Provide the (x, y) coordinate of the cell's center where the given text is located.  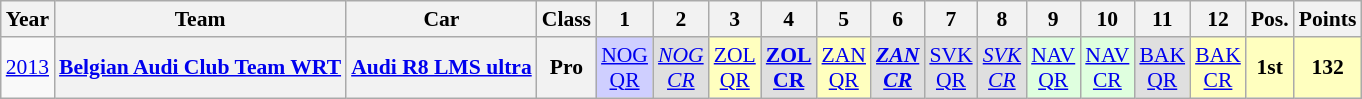
2 (681, 19)
Belgian Audi Club Team WRT (200, 68)
ZANCR (898, 68)
2013 (28, 68)
SVKCR (1002, 68)
NAVQR (1053, 68)
NOGCR (681, 68)
5 (844, 19)
Year (28, 19)
Pos. (1270, 19)
ZOLCR (789, 68)
Class (566, 19)
Pro (566, 68)
7 (950, 19)
10 (1107, 19)
11 (1162, 19)
1st (1270, 68)
132 (1328, 68)
Team (200, 19)
3 (735, 19)
6 (898, 19)
BAKCR (1218, 68)
4 (789, 19)
NAVCR (1107, 68)
SVKQR (950, 68)
8 (1002, 19)
Car (442, 19)
ZANQR (844, 68)
NOGQR (624, 68)
Audi R8 LMS ultra (442, 68)
Points (1328, 19)
12 (1218, 19)
1 (624, 19)
BAKQR (1162, 68)
ZOLQR (735, 68)
9 (1053, 19)
